Return the [X, Y] coordinate for the center point of the cell that contains the specified text.  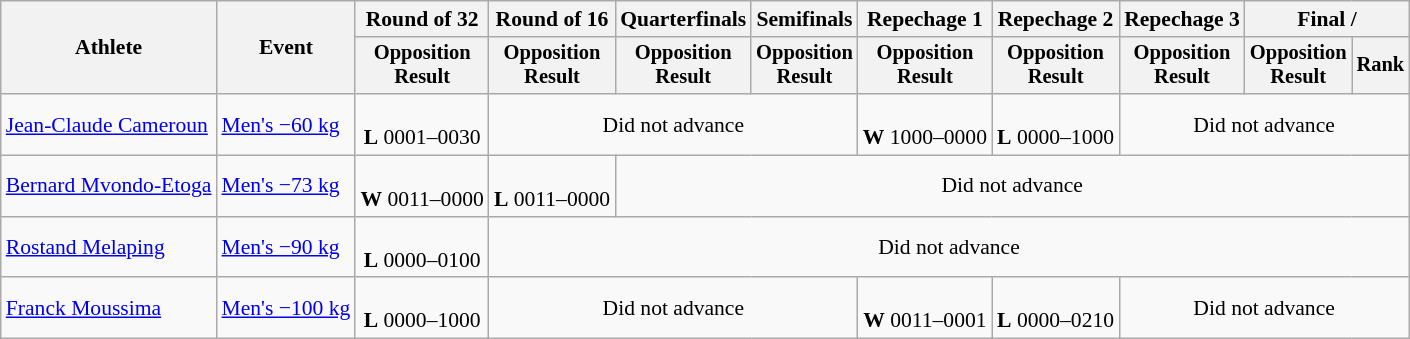
Quarterfinals [683, 19]
Event [286, 48]
Bernard Mvondo-Etoga [109, 186]
Semifinals [804, 19]
Jean-Claude Cameroun [109, 124]
L 0001–0030 [422, 124]
L 0011–0000 [552, 186]
W 1000–0000 [925, 124]
Repechage 1 [925, 19]
Men's −90 kg [286, 248]
L 0000–0210 [1056, 308]
Final / [1327, 19]
Men's −60 kg [286, 124]
L 0000–0100 [422, 248]
Men's −73 kg [286, 186]
W 0011–0000 [422, 186]
Franck Moussima [109, 308]
Athlete [109, 48]
Rostand Melaping [109, 248]
Men's −100 kg [286, 308]
Rank [1381, 66]
Repechage 2 [1056, 19]
Round of 32 [422, 19]
Round of 16 [552, 19]
W 0011–0001 [925, 308]
Repechage 3 [1182, 19]
